Identify which cell holds the provided text, then report its [x, y] central coordinate. 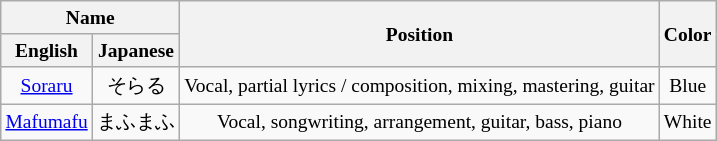
Color [688, 34]
そらる [136, 85]
Blue [688, 85]
Position [420, 34]
Japanese [136, 50]
Mafumafu [47, 122]
Soraru [47, 85]
Vocal, partial lyrics / composition, mixing, mastering, guitar [420, 85]
まふまふ [136, 122]
Vocal, songwriting, arrangement, guitar, bass, piano [420, 122]
Name [90, 18]
English [47, 50]
White [688, 122]
